For the text-containing cell, return its midpoint in (X, Y) coordinate format. 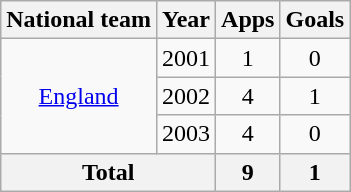
2002 (186, 96)
Total (108, 172)
2003 (186, 134)
National team (79, 20)
England (79, 96)
Year (186, 20)
2001 (186, 58)
Goals (315, 20)
Apps (248, 20)
9 (248, 172)
